For the text-containing cell, return its midpoint in [x, y] coordinate format. 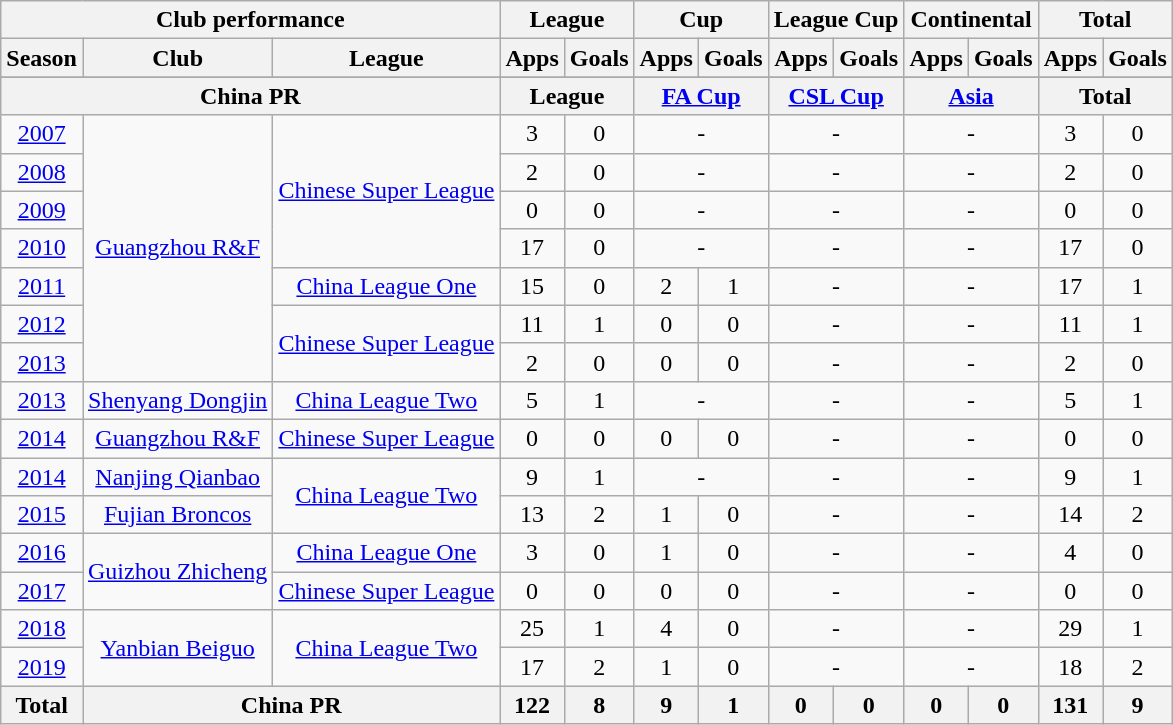
Guizhou Zhicheng [177, 572]
2009 [42, 210]
2007 [42, 134]
18 [1070, 667]
League Cup [836, 20]
Cup [701, 20]
2018 [42, 629]
Fujian Broncos [177, 515]
2010 [42, 248]
Club performance [250, 20]
29 [1070, 629]
Asia [971, 96]
2015 [42, 515]
2008 [42, 172]
131 [1070, 705]
25 [532, 629]
FA Cup [701, 96]
122 [532, 705]
2017 [42, 591]
8 [599, 705]
Club [177, 58]
2016 [42, 553]
Nanjing Qianbao [177, 477]
Yanbian Beiguo [177, 648]
13 [532, 515]
2019 [42, 667]
2011 [42, 286]
14 [1070, 515]
2012 [42, 324]
CSL Cup [836, 96]
Shenyang Dongjin [177, 400]
Continental [971, 20]
15 [532, 286]
Season [42, 58]
